Search for the cell housing the specified text and yield its (X, Y) center coordinate. 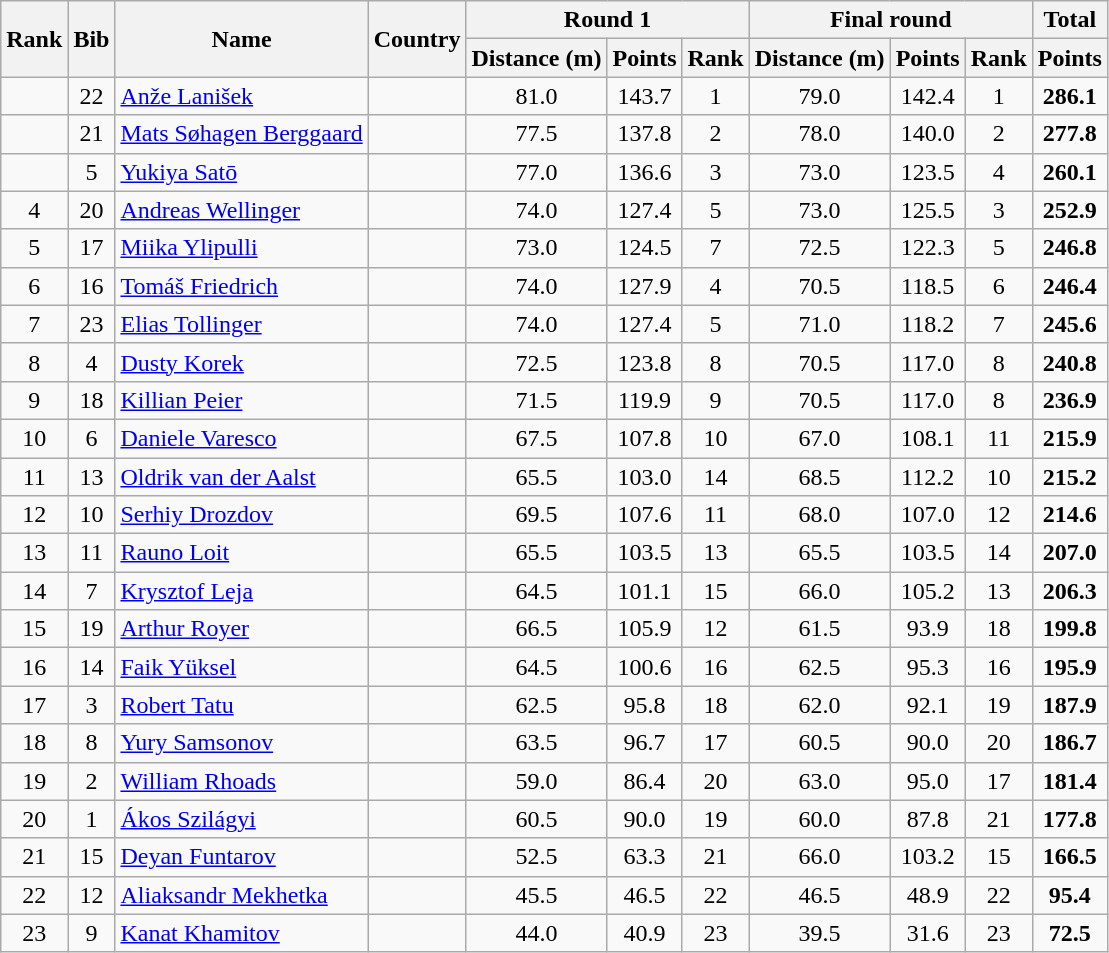
Round 1 (608, 20)
79.0 (820, 96)
95.8 (644, 705)
48.9 (928, 895)
125.5 (928, 210)
246.8 (1070, 248)
59.0 (536, 781)
62.0 (820, 705)
71.0 (820, 324)
52.5 (536, 857)
107.0 (928, 515)
81.0 (536, 96)
112.2 (928, 477)
Mats Søhagen Berggaard (242, 134)
236.9 (1070, 400)
123.5 (928, 172)
181.4 (1070, 781)
Deyan Funtarov (242, 857)
100.6 (644, 667)
Faik Yüksel (242, 667)
206.3 (1070, 591)
69.5 (536, 515)
143.7 (644, 96)
122.3 (928, 248)
118.2 (928, 324)
Daniele Varesco (242, 438)
Dusty Korek (242, 362)
187.9 (1070, 705)
101.1 (644, 591)
107.6 (644, 515)
44.0 (536, 933)
86.4 (644, 781)
78.0 (820, 134)
Krysztof Leja (242, 591)
207.0 (1070, 553)
67.0 (820, 438)
45.5 (536, 895)
Aliaksandr Mekhetka (242, 895)
137.8 (644, 134)
39.5 (820, 933)
Killian Peier (242, 400)
40.9 (644, 933)
252.9 (1070, 210)
77.5 (536, 134)
Yukiya Satō (242, 172)
107.8 (644, 438)
260.1 (1070, 172)
119.9 (644, 400)
199.8 (1070, 629)
95.0 (928, 781)
246.4 (1070, 286)
103.0 (644, 477)
Robert Tatu (242, 705)
Ákos Szilágyi (242, 819)
215.2 (1070, 477)
186.7 (1070, 743)
Oldrik van der Aalst (242, 477)
214.6 (1070, 515)
66.5 (536, 629)
136.6 (644, 172)
277.8 (1070, 134)
Anže Lanišek (242, 96)
142.4 (928, 96)
87.8 (928, 819)
Rauno Loit (242, 553)
240.8 (1070, 362)
68.5 (820, 477)
63.3 (644, 857)
124.5 (644, 248)
63.0 (820, 781)
Kanat Khamitov (242, 933)
Arthur Royer (242, 629)
63.5 (536, 743)
245.6 (1070, 324)
Andreas Wellinger (242, 210)
Serhiy Drozdov (242, 515)
105.9 (644, 629)
Country (417, 39)
Final round (890, 20)
60.0 (820, 819)
Elias Tollinger (242, 324)
166.5 (1070, 857)
177.8 (1070, 819)
140.0 (928, 134)
Miika Ylipulli (242, 248)
286.1 (1070, 96)
68.0 (820, 515)
127.9 (644, 286)
31.6 (928, 933)
108.1 (928, 438)
95.3 (928, 667)
96.7 (644, 743)
105.2 (928, 591)
Total (1070, 20)
Tomáš Friedrich (242, 286)
118.5 (928, 286)
95.4 (1070, 895)
103.2 (928, 857)
93.9 (928, 629)
77.0 (536, 172)
92.1 (928, 705)
61.5 (820, 629)
123.8 (644, 362)
Bib (92, 39)
195.9 (1070, 667)
Yury Samsonov (242, 743)
William Rhoads (242, 781)
Name (242, 39)
215.9 (1070, 438)
71.5 (536, 400)
67.5 (536, 438)
